Return [x, y] of the center of cell containing provided text 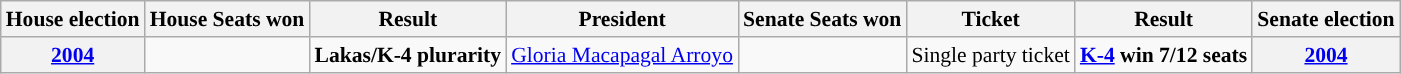
President [622, 19]
Single party ticket [990, 55]
House Seats won [228, 19]
Senate Seats won [822, 19]
House election [73, 19]
K-4 win 7/12 seats [1164, 55]
Ticket [990, 19]
Senate election [1326, 19]
Lakas/K-4 plurarity [408, 55]
Gloria Macapagal Arroyo [622, 55]
